Return the [x, y] coordinate for the center point of the cell that contains the specified text.  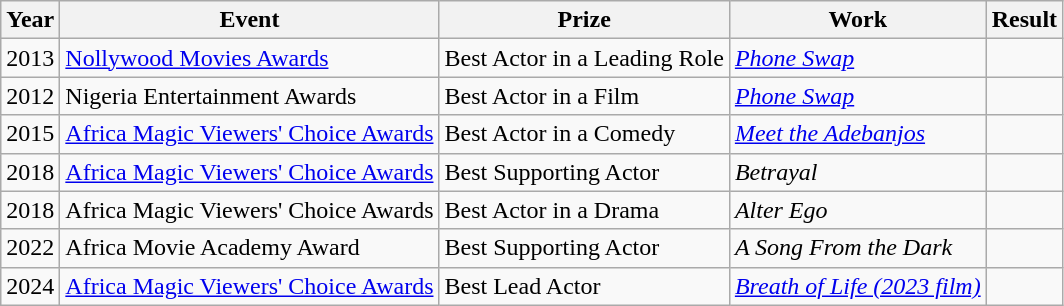
Best Actor in a Comedy [584, 134]
2024 [30, 286]
Result [1024, 20]
2015 [30, 134]
Alter Ego [858, 210]
A Song From the Dark [858, 248]
Betrayal [858, 172]
Work [858, 20]
2013 [30, 58]
Prize [584, 20]
Event [250, 20]
Best Actor in a Film [584, 96]
Best Actor in a Leading Role [584, 58]
2012 [30, 96]
Year [30, 20]
Nigeria Entertainment Awards [250, 96]
Meet the Adebanjos [858, 134]
Breath of Life (2023 film) [858, 286]
Best Actor in a Drama [584, 210]
2022 [30, 248]
Nollywood Movies Awards [250, 58]
Africa Movie Academy Award [250, 248]
Best Lead Actor [584, 286]
